Provide the (x, y) coordinate of the cell's center where the given text is located.  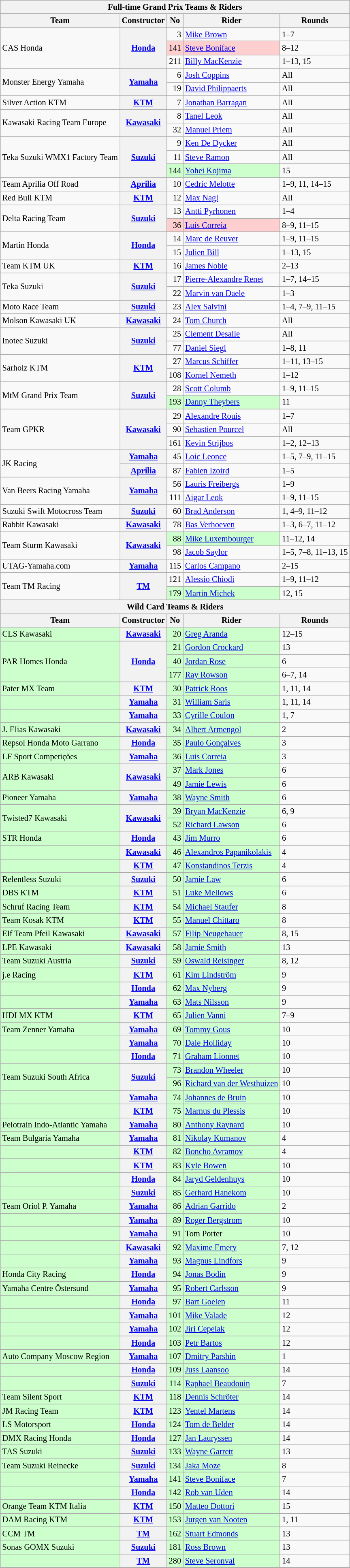
Max Nyberg (232, 989)
Mike Brown (232, 34)
Johannes de Bruin (232, 1097)
Jacob Saylor (232, 552)
Greg Aranda (232, 634)
Jonas Bodin (232, 1274)
Jim Murro (232, 838)
22 (175, 293)
150 (175, 1506)
Luke Mellows (232, 893)
6, 9 (315, 811)
94 (175, 1274)
23 (175, 307)
Team Suzuki South Africa (60, 1077)
21 (175, 648)
Jaka Moze (232, 1466)
118 (175, 1397)
Kevin Strijbos (232, 443)
JM Racing Team (60, 1411)
Schruf Racing Team (60, 907)
85 (175, 1193)
Suzuki Swift Motocross Team (60, 511)
124 (175, 1425)
Ken De Dycker (232, 143)
Tom Porter (232, 1234)
Relentless Suzuki (60, 879)
Patrick Roos (232, 688)
93 (175, 1261)
Van Beers Racing Yamaha (60, 491)
Elf Team Pfeil Kawasaki (60, 934)
HDI MX KTM (60, 1016)
8–12 (315, 48)
Billy MacKenzie (232, 62)
Team GPKR (60, 429)
Daniel Siegl (232, 348)
William Saris (232, 702)
Manuel Priem (232, 130)
Jamie Smith (232, 948)
Marnus du Plessis (232, 1111)
1–4 (315, 211)
1–11, 13–15 (315, 361)
Wayne Garrett (232, 1452)
Tommy Gous (232, 1029)
James Noble (232, 266)
280 (175, 1561)
78 (175, 525)
74 (175, 1097)
Team Suzuki Reinecke (60, 1466)
Lauris Freibergs (232, 484)
62 (175, 989)
107 (175, 1356)
91 (175, 1234)
88 (175, 539)
Ray Rowson (232, 675)
8, 15 (315, 934)
Kim Lindström (232, 975)
Adrian Garrido (232, 1206)
1–12 (315, 375)
Team Oriol P. Yamaha (60, 1206)
8, 12 (315, 961)
Max Nagl (232, 198)
Monster Energy Yamaha (60, 82)
30 (175, 688)
Aigar Leok (232, 498)
8–9, 11–15 (315, 225)
177 (175, 675)
Dmitry Parshin (232, 1356)
56 (175, 484)
Alexandros Papanikolakis (232, 852)
Raphael Beaudouin (232, 1384)
j.e Racing (60, 975)
Mike Luxembourger (232, 539)
Delta Racing Team (60, 218)
92 (175, 1247)
71 (175, 1057)
6–7, 14 (315, 675)
Bryan MacKenzie (232, 811)
LF Sport Competições (60, 756)
Richard van der Westhuizen (232, 1084)
Boncho Avramov (232, 1152)
ARB Kawasaki (60, 777)
59 (175, 961)
Kyle Bowen (232, 1165)
96 (175, 1084)
103 (175, 1343)
38 (175, 797)
1–7, 14–15 (315, 279)
Marvin van Daele (232, 293)
PAR Homes Honda (60, 661)
Yentel Martens (232, 1411)
Gordon Crockard (232, 648)
JK Racing (60, 463)
Honda City Racing (60, 1274)
J. Elias Kawasaki (60, 729)
51 (175, 893)
Team Sturm Kawasaki (60, 545)
Team Zenner Yamaha (60, 1029)
127 (175, 1438)
Twisted7 Kawasaki (60, 818)
Kawasaki Racing Team Europe (60, 123)
61 (175, 975)
Magnus Lindfors (232, 1261)
Steve Ramon (232, 157)
2–15 (315, 566)
TAS Suzuki (60, 1452)
2–13 (315, 266)
Wild Card Teams & Riders (175, 607)
134 (175, 1466)
81 (175, 1138)
63 (175, 1002)
Brandon Wheeler (232, 1070)
1–2, 12–13 (315, 443)
89 (175, 1220)
193 (175, 402)
Alexandre Rouis (232, 416)
1–9 (315, 484)
28 (175, 389)
86 (175, 1206)
144 (175, 170)
1 (315, 1356)
83 (175, 1165)
179 (175, 593)
108 (175, 375)
17 (175, 279)
Stuart Edmonds (232, 1534)
1–9, 11–12 (315, 579)
Cyrille Coulon (232, 716)
90 (175, 430)
UTAG-Yamaha.com (60, 566)
LPE Kawasaki (60, 948)
Martin Michek (232, 593)
77 (175, 348)
181 (175, 1547)
Marcus Schiffer (232, 361)
11–12, 14 (315, 539)
Inotec Suzuki (60, 341)
Robert Carlsson (232, 1288)
MtM Grand Prix Team (60, 395)
25 (175, 334)
Auto Company Moscow Region (60, 1356)
Molson Kawasaki UK (60, 320)
Paulo Gonçalves (232, 743)
1, 7 (315, 716)
Jordan Rose (232, 661)
32 (175, 130)
73 (175, 1070)
Pater MX Team (60, 688)
161 (175, 443)
Repsol Honda Moto Garrano (60, 743)
102 (175, 1329)
Carlos Campano (232, 566)
7, 12 (315, 1247)
Filip Neugebauer (232, 934)
162 (175, 1534)
80 (175, 1125)
Jonathan Barragan (232, 102)
211 (175, 62)
Orange Team KTM Italia (60, 1506)
1–3, 6–7, 11–12 (315, 525)
Martin Honda (60, 245)
1–8, 11 (315, 348)
Josh Coppins (232, 75)
Matteo Dottori (232, 1506)
7–9 (315, 1016)
Michael Staufer (232, 907)
Jan Lauryssen (232, 1438)
Brad Anderson (232, 511)
Dale Holliday (232, 1043)
58 (175, 948)
Moto Race Team (60, 307)
33 (175, 716)
84 (175, 1179)
Ross Brown (232, 1547)
Jamie Lewis (232, 784)
69 (175, 1029)
DBS KTM (60, 893)
Albert Armengol (232, 729)
Mike Valade (232, 1315)
Marc de Reuver (232, 239)
57 (175, 934)
DAM Racing KTM (60, 1520)
Mats Nilsson (232, 1002)
Scott Columb (232, 389)
Clement Desalle (232, 334)
1–4, 7–9, 11–15 (315, 307)
55 (175, 920)
54 (175, 907)
98 (175, 552)
Manuel Chittaro (232, 920)
Teka Suzuki (60, 286)
Petr Bartos (232, 1343)
34 (175, 729)
35 (175, 743)
CCM TM (60, 1534)
Tom de Belder (232, 1425)
Bas Verhoeven (232, 525)
153 (175, 1520)
Gerhard Hanekom (232, 1193)
1–5, 7–9, 11–15 (315, 457)
45 (175, 457)
29 (175, 416)
Julien Bill (232, 252)
Richard Lawson (232, 825)
Team Aprilia Off Road (60, 184)
82 (175, 1152)
Nikolay Kumanov (232, 1138)
Team KTM UK (60, 266)
Red Bull KTM (60, 198)
70 (175, 1043)
109 (175, 1370)
1, 4–9, 11–12 (315, 511)
1–5 (315, 471)
Teka Suzuki WMX1 Factory Team (60, 157)
Mark Jones (232, 770)
Maxime Emery (232, 1247)
75 (175, 1111)
46 (175, 852)
40 (175, 661)
CAS Honda (60, 48)
Tanel Leok (232, 116)
Sebastien Pourcel (232, 430)
1–3 (315, 293)
STR Honda (60, 838)
Pelotrain Indo-Atlantic Yamaha (60, 1125)
115 (175, 566)
31 (175, 702)
87 (175, 471)
CLS Kawasaki (60, 634)
Oswald Reisinger (232, 961)
12–15 (315, 634)
Sonas GOMX Suzuki (60, 1547)
142 (175, 1493)
95 (175, 1288)
52 (175, 825)
Dennis Schröter (232, 1397)
Jaryd Geldenhuys (232, 1179)
Team Kosak KTM (60, 920)
123 (175, 1411)
Tom Church (232, 320)
Rabbit Kawasaki (60, 525)
Full-time Grand Prix Teams & Riders (175, 7)
49 (175, 784)
1–9, 11, 14–15 (315, 184)
65 (175, 1016)
Wayne Smith (232, 797)
Roger Bergstrom (232, 1220)
Pierre-Alexandre Renet (232, 279)
David Philippaerts (232, 89)
47 (175, 866)
111 (175, 498)
121 (175, 579)
20 (175, 634)
Yamaha Centre Östersund (60, 1288)
1–5, 7–8, 11–13, 15 (315, 552)
19 (175, 89)
Team Bulgaria Yamaha (60, 1138)
Alessio Chiodi (232, 579)
Bart Goelen (232, 1302)
Jiri Cepelak (232, 1329)
Silver Action KTM (60, 102)
Juss Laansoo (232, 1370)
Jurgen van Nooten (232, 1520)
39 (175, 811)
Cedric Melotte (232, 184)
Sarholz KTM (60, 368)
Anthony Raynard (232, 1125)
Team Silent Sport (60, 1397)
Pioneer Yamaha (60, 797)
Fabien Izoird (232, 471)
97 (175, 1302)
60 (175, 511)
Loic Leonce (232, 457)
24 (175, 320)
Team Suzuki Austria (60, 961)
133 (175, 1452)
Steve Seronval (232, 1561)
Graham Lionnet (232, 1057)
27 (175, 361)
Rob van Uden (232, 1493)
LS Motorsport (60, 1425)
Danny Theybers (232, 402)
Jamie Law (232, 879)
Antti Pyrhonen (232, 211)
12, 15 (315, 593)
Julien Vanni (232, 1016)
DMX Racing Honda (60, 1438)
1, 11 (315, 1520)
Kornel Nemeth (232, 375)
114 (175, 1384)
Konstandinos Terzis (232, 866)
43 (175, 838)
Yohei Kojima (232, 170)
101 (175, 1315)
16 (175, 266)
Team TM Racing (60, 586)
50 (175, 879)
37 (175, 770)
Alex Salvini (232, 307)
